From the cell containing the given text, extract its center point as (X, Y) coordinate. 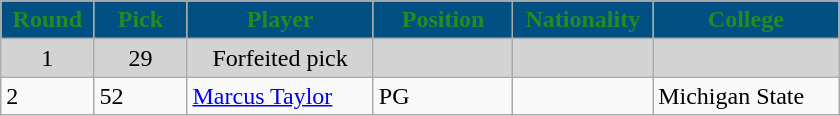
Forfeited pick (280, 58)
2 (48, 96)
52 (140, 96)
Marcus Taylor (280, 96)
29 (140, 58)
1 (48, 58)
Position (443, 20)
Nationality (583, 20)
Michigan State (746, 96)
Round (48, 20)
PG (443, 96)
Pick (140, 20)
College (746, 20)
Player (280, 20)
